Return [X, Y] of the center of cell containing provided text 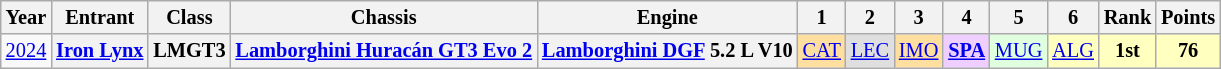
IMO [918, 51]
ALG [1073, 51]
1st [1128, 51]
CAT [822, 51]
Year [26, 17]
Engine [668, 17]
2 [870, 17]
LEC [870, 51]
4 [966, 17]
LMGT3 [189, 51]
2024 [26, 51]
1 [822, 17]
3 [918, 17]
Iron Lynx [100, 51]
Class [189, 17]
Chassis [384, 17]
76 [1188, 51]
5 [1018, 17]
Lamborghini Huracán GT3 Evo 2 [384, 51]
6 [1073, 17]
Lamborghini DGF 5.2 L V10 [668, 51]
SPA [966, 51]
MUG [1018, 51]
Points [1188, 17]
Rank [1128, 17]
Entrant [100, 17]
